Pinpoint the cell where the given text exists, returning its [X, Y] midpoint coordinate. 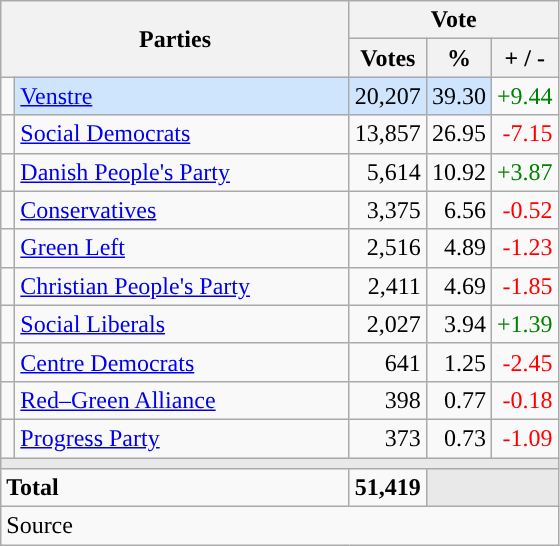
% [458, 58]
Progress Party [182, 438]
+9.44 [524, 96]
3,375 [388, 210]
Votes [388, 58]
-1.23 [524, 248]
4.69 [458, 286]
+ / - [524, 58]
-7.15 [524, 134]
2,027 [388, 324]
Parties [176, 39]
641 [388, 362]
2,411 [388, 286]
-1.85 [524, 286]
-1.09 [524, 438]
1.25 [458, 362]
Red–Green Alliance [182, 400]
3.94 [458, 324]
-0.52 [524, 210]
Centre Democrats [182, 362]
-2.45 [524, 362]
398 [388, 400]
Social Democrats [182, 134]
Social Liberals [182, 324]
Venstre [182, 96]
+1.39 [524, 324]
51,419 [388, 488]
5,614 [388, 172]
20,207 [388, 96]
Christian People's Party [182, 286]
Total [176, 488]
Danish People's Party [182, 172]
Vote [454, 20]
+3.87 [524, 172]
26.95 [458, 134]
Source [280, 526]
13,857 [388, 134]
39.30 [458, 96]
373 [388, 438]
6.56 [458, 210]
2,516 [388, 248]
0.73 [458, 438]
Green Left [182, 248]
Conservatives [182, 210]
-0.18 [524, 400]
10.92 [458, 172]
4.89 [458, 248]
0.77 [458, 400]
